Detect which cell encompasses the target text, then output its [x, y] center coordinate. 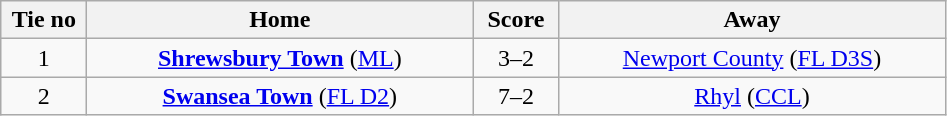
3–2 [516, 58]
Tie no [44, 20]
Home [280, 20]
Newport County (FL D3S) [752, 58]
Shrewsbury Town (ML) [280, 58]
1 [44, 58]
Away [752, 20]
7–2 [516, 96]
2 [44, 96]
Score [516, 20]
Rhyl (CCL) [752, 96]
Swansea Town (FL D2) [280, 96]
